Find where the given text appears and provide that cell's center as (X, Y) coordinate. 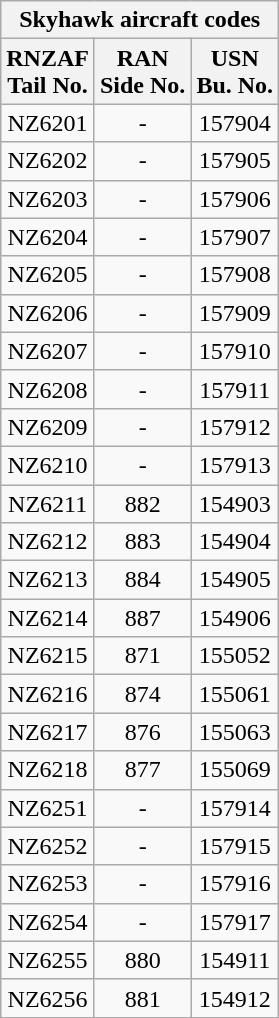
NZ6204 (48, 237)
157916 (235, 884)
157913 (235, 465)
887 (142, 618)
880 (142, 960)
154905 (235, 580)
RAN Side No. (142, 72)
157912 (235, 427)
157917 (235, 922)
NZ6256 (48, 998)
157904 (235, 123)
NZ6213 (48, 580)
NZ6253 (48, 884)
NZ6251 (48, 808)
NZ6211 (48, 503)
881 (142, 998)
NZ6202 (48, 161)
884 (142, 580)
NZ6208 (48, 389)
NZ6207 (48, 351)
871 (142, 656)
NZ6209 (48, 427)
882 (142, 503)
883 (142, 542)
154903 (235, 503)
NZ6215 (48, 656)
NZ6206 (48, 313)
NZ6254 (48, 922)
877 (142, 770)
157908 (235, 275)
NZ6217 (48, 732)
154912 (235, 998)
876 (142, 732)
NZ6212 (48, 542)
NZ6210 (48, 465)
NZ6252 (48, 846)
155069 (235, 770)
157911 (235, 389)
NZ6255 (48, 960)
155052 (235, 656)
155063 (235, 732)
154904 (235, 542)
874 (142, 694)
157909 (235, 313)
157905 (235, 161)
157914 (235, 808)
NZ6214 (48, 618)
155061 (235, 694)
157910 (235, 351)
157915 (235, 846)
154911 (235, 960)
NZ6218 (48, 770)
NZ6203 (48, 199)
NZ6201 (48, 123)
154906 (235, 618)
Skyhawk aircraft codes (140, 20)
157907 (235, 237)
NZ6205 (48, 275)
NZ6216 (48, 694)
USN Bu. No. (235, 72)
RNZAF Tail No. (48, 72)
157906 (235, 199)
